Determine the [x, y] coordinate at the center of the cell enclosing the given text.  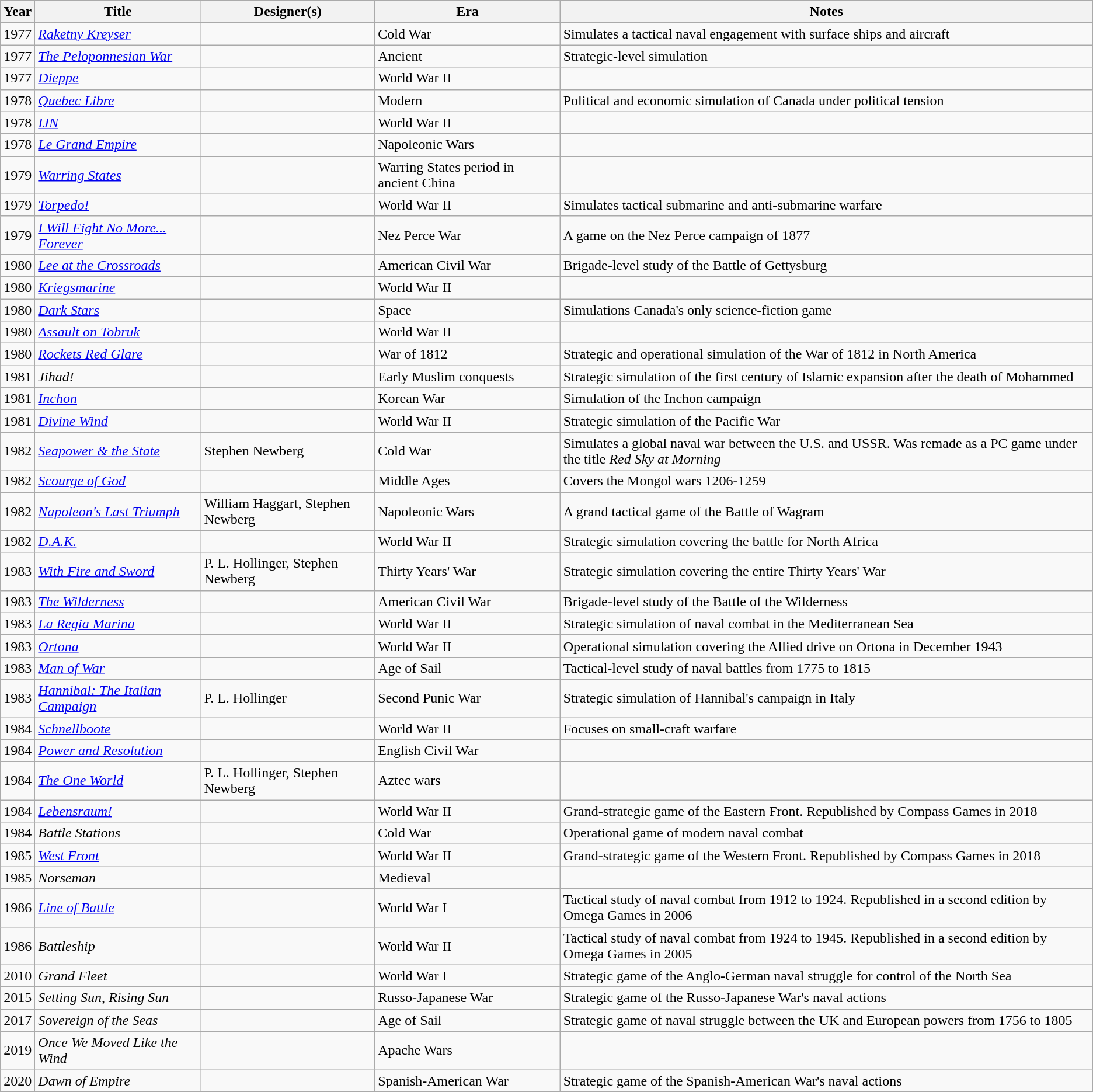
Grand-strategic game of the Western Front. Republished by Compass Games in 2018 [826, 855]
The Wilderness [118, 601]
Brigade-level study of the Battle of Gettysburg [826, 265]
Ortona [118, 646]
Strategic simulation of naval combat in the Mediterranean Sea [826, 624]
P. L. Hollinger [288, 698]
Year [18, 12]
Simulates a global naval war between the U.S. and USSR. Was remade as a PC game under the title Red Sky at Morning [826, 451]
D.A.K. [118, 541]
Quebec Libre [118, 100]
English Civil War [468, 751]
Simulation of the Inchon campaign [826, 399]
Second Punic War [468, 698]
Strategic and operational simulation of the War of 1812 in North America [826, 354]
Nez Perce War [468, 235]
2020 [18, 1080]
The Peloponnesian War [118, 56]
Divine Wind [118, 421]
Inchon [118, 399]
Strategic simulation of Hannibal's campaign in Italy [826, 698]
Strategic-level simulation [826, 56]
Strategic game of naval struggle between the UK and European powers from 1756 to 1805 [826, 1020]
Seapower & the State [118, 451]
Jihad! [118, 377]
Covers the Mongol wars 1206-1259 [826, 481]
Grand-strategic game of the Eastern Front. Republished by Compass Games in 2018 [826, 811]
Napoleon's Last Triumph [118, 512]
IJN [118, 123]
I Will Fight No More... Forever [118, 235]
Battle Stations [118, 833]
Grand Fleet [118, 976]
The One World [118, 781]
Era [468, 12]
Operational game of modern naval combat [826, 833]
Tactical study of naval combat from 1924 to 1945. Republished in a second edition by Omega Games in 2005 [826, 946]
Simulates tactical submarine and anti-submarine warfare [826, 205]
Korean War [468, 399]
Dark Stars [118, 310]
Strategic game of the Anglo-German naval struggle for control of the North Sea [826, 976]
Scourge of God [118, 481]
A grand tactical game of the Battle of Wagram [826, 512]
Power and Resolution [118, 751]
Raketny Kreyser [118, 34]
2019 [18, 1050]
Operational simulation covering the Allied drive on Ortona in December 1943 [826, 646]
Strategic game of the Russo-Japanese War's naval actions [826, 998]
Designer(s) [288, 12]
Tactical-level study of naval battles from 1775 to 1815 [826, 668]
Russo-Japanese War [468, 998]
Schnellboote [118, 728]
2010 [18, 976]
Strategic game of the Spanish-American War's naval actions [826, 1080]
Kriegsmarine [118, 287]
Strategic simulation covering the battle for North Africa [826, 541]
Le Grand Empire [118, 145]
Dawn of Empire [118, 1080]
Line of Battle [118, 907]
Rockets Red Glare [118, 354]
Norseman [118, 878]
Simulations Canada's only science-fiction game [826, 310]
War of 1812 [468, 354]
Thirty Years' War [468, 571]
Aztec wars [468, 781]
2015 [18, 998]
West Front [118, 855]
Once We Moved Like the Wind [118, 1050]
Strategic simulation of the first century of Islamic expansion after the death of Mohammed [826, 377]
Sovereign of the Seas [118, 1020]
Tactical study of naval combat from 1912 to 1924. Republished in a second edition by Omega Games in 2006 [826, 907]
Modern [468, 100]
La Regia Marina [118, 624]
William Haggart, Stephen Newberg [288, 512]
Setting Sun, Rising Sun [118, 998]
Middle Ages [468, 481]
Battleship [118, 946]
Medieval [468, 878]
Focuses on small-craft warfare [826, 728]
Early Muslim conquests [468, 377]
A game on the Nez Perce campaign of 1877 [826, 235]
Apache Wars [468, 1050]
Title [118, 12]
Man of War [118, 668]
Strategic simulation of the Pacific War [826, 421]
Strategic simulation covering the entire Thirty Years' War [826, 571]
Space [468, 310]
Stephen Newberg [288, 451]
With Fire and Sword [118, 571]
Notes [826, 12]
Torpedo! [118, 205]
Simulates a tactical naval engagement with surface ships and aircraft [826, 34]
2017 [18, 1020]
Warring States [118, 175]
Ancient [468, 56]
Hannibal: The Italian Campaign [118, 698]
Brigade-level study of the Battle of the Wilderness [826, 601]
Lebensraum! [118, 811]
Warring States period in ancient China [468, 175]
Dieppe [118, 78]
Assault on Tobruk [118, 332]
Spanish-American War [468, 1080]
Political and economic simulation of Canada under political tension [826, 100]
Lee at the Crossroads [118, 265]
